Output the (x, y) coordinate of the center of the cell containing the given text.  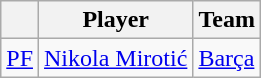
Barça (227, 58)
Nikola Mirotić (116, 58)
PF (20, 58)
Player (116, 20)
Team (227, 20)
